From the cell containing the given text, extract its center point as [x, y] coordinate. 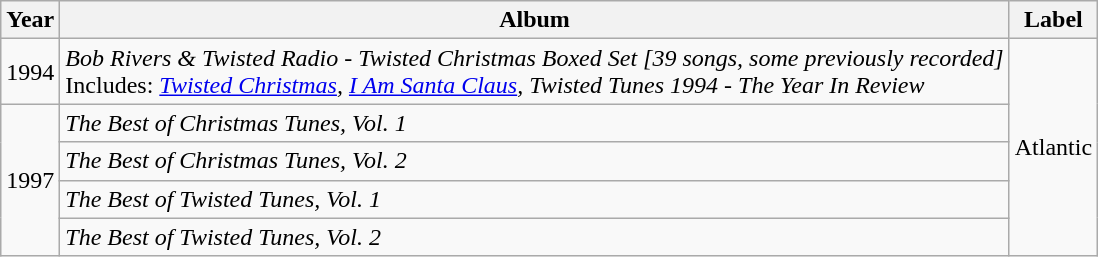
The Best of Twisted Tunes, Vol. 1 [534, 199]
Atlantic [1053, 148]
The Best of Twisted Tunes, Vol. 2 [534, 237]
The Best of Christmas Tunes, Vol. 1 [534, 123]
Year [30, 20]
Album [534, 20]
Label [1053, 20]
1997 [30, 180]
1994 [30, 72]
The Best of Christmas Tunes, Vol. 2 [534, 161]
